Output the [x, y] coordinate of the center of the cell containing the given text.  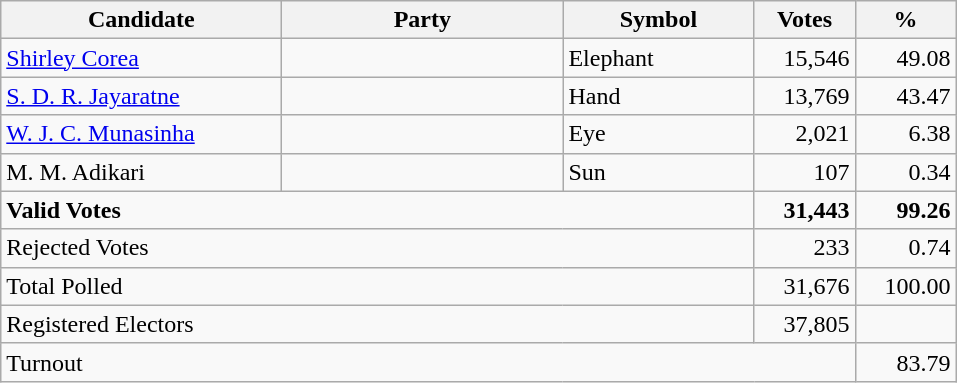
Votes [804, 20]
Turnout [428, 362]
49.08 [906, 58]
% [906, 20]
31,676 [804, 286]
Valid Votes [378, 210]
Registered Electors [378, 324]
31,443 [804, 210]
Total Polled [378, 286]
Eye [658, 134]
2,021 [804, 134]
43.47 [906, 96]
S. D. R. Jayaratne [142, 96]
0.34 [906, 172]
Party [422, 20]
15,546 [804, 58]
100.00 [906, 286]
99.26 [906, 210]
Candidate [142, 20]
M. M. Adikari [142, 172]
Symbol [658, 20]
Elephant [658, 58]
Shirley Corea [142, 58]
233 [804, 248]
13,769 [804, 96]
W. J. C. Munasinha [142, 134]
107 [804, 172]
Sun [658, 172]
0.74 [906, 248]
6.38 [906, 134]
83.79 [906, 362]
Hand [658, 96]
Rejected Votes [378, 248]
37,805 [804, 324]
